Provide the [X, Y] coordinate of the cell's center where the given text is located.  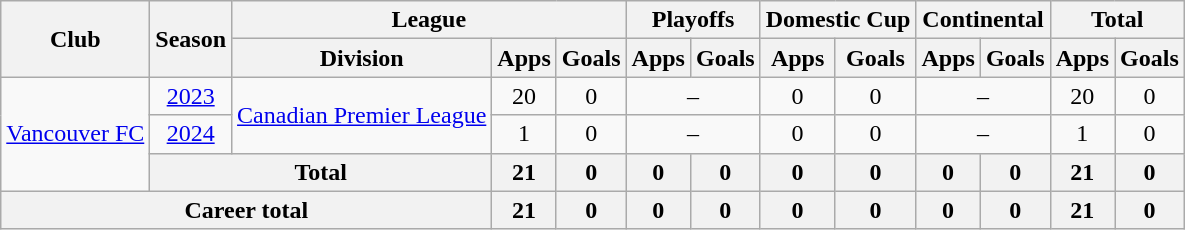
Domestic Cup [838, 20]
Continental [983, 20]
Club [76, 39]
2024 [191, 134]
League [429, 20]
2023 [191, 96]
Career total [246, 210]
Canadian Premier League [362, 115]
Vancouver FC [76, 134]
Division [362, 58]
Season [191, 39]
Playoffs [693, 20]
